Provide the (x, y) coordinate of the cell's center where the given text is located.  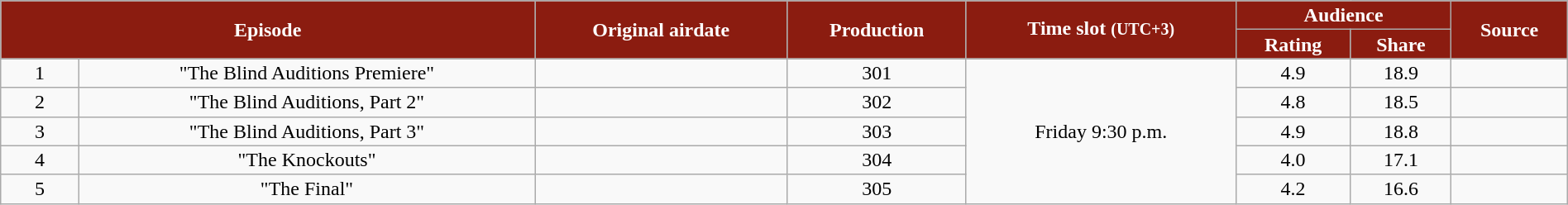
Share (1401, 45)
18.9 (1401, 73)
Source (1509, 30)
"The Blind Auditions Premiere" (306, 73)
304 (877, 160)
4 (40, 160)
1 (40, 73)
Time slot (UTC+3) (1101, 30)
Audience (1343, 15)
Production (877, 30)
18.8 (1401, 131)
Episode (268, 30)
303 (877, 131)
Rating (1293, 45)
Friday 9:30 p.m. (1101, 131)
305 (877, 188)
2 (40, 102)
5 (40, 188)
"The Final" (306, 188)
16.6 (1401, 188)
302 (877, 102)
3 (40, 131)
"The Knockouts" (306, 160)
4.8 (1293, 102)
Original airdate (661, 30)
301 (877, 73)
18.5 (1401, 102)
"The Blind Auditions, Part 3" (306, 131)
4.2 (1293, 188)
4.0 (1293, 160)
17.1 (1401, 160)
"The Blind Auditions, Part 2" (306, 102)
